Identify which cell holds the provided text, then report its [x, y] central coordinate. 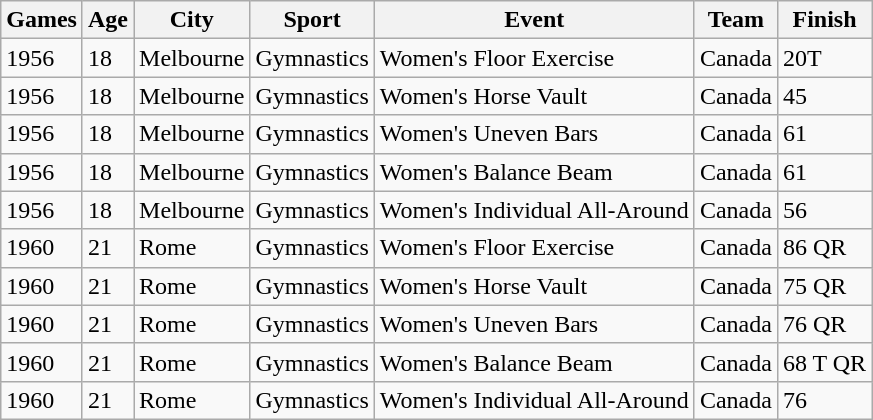
20T [824, 58]
76 QR [824, 324]
Team [736, 20]
75 QR [824, 286]
Sport [312, 20]
56 [824, 210]
76 [824, 400]
86 QR [824, 248]
68 T QR [824, 362]
City [192, 20]
Games [42, 20]
Age [108, 20]
Finish [824, 20]
Event [534, 20]
45 [824, 96]
